Find where the given text appears and provide that cell's center as (X, Y) coordinate. 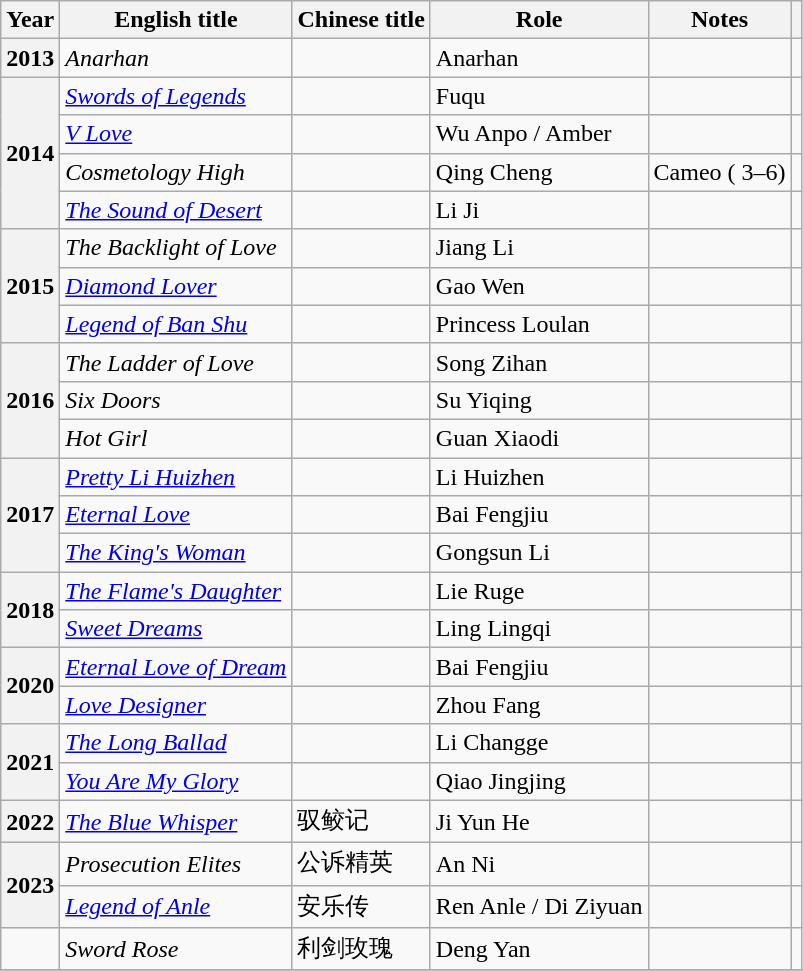
驭鲛记 (361, 822)
Cameo ( 3–6) (720, 172)
English title (176, 20)
Li Changge (539, 743)
An Ni (539, 864)
Princess Loulan (539, 324)
Li Ji (539, 210)
The Sound of Desert (176, 210)
Eternal Love (176, 515)
Jiang Li (539, 248)
Love Designer (176, 705)
The Long Ballad (176, 743)
Role (539, 20)
Chinese title (361, 20)
You Are My Glory (176, 781)
Prosecution Elites (176, 864)
Cosmetology High (176, 172)
The Blue Whisper (176, 822)
Gongsun Li (539, 553)
2016 (30, 400)
Legend of Ban Shu (176, 324)
Swords of Legends (176, 96)
Diamond Lover (176, 286)
Gao Wen (539, 286)
Su Yiqing (539, 400)
Song Zihan (539, 362)
2014 (30, 153)
V Love (176, 134)
The Flame's Daughter (176, 591)
Ji Yun He (539, 822)
2018 (30, 610)
Zhou Fang (539, 705)
公诉精英 (361, 864)
2013 (30, 58)
Pretty Li Huizhen (176, 477)
Ling Lingqi (539, 629)
Legend of Anle (176, 906)
Lie Ruge (539, 591)
Fuqu (539, 96)
Guan Xiaodi (539, 438)
利剑玫瑰 (361, 950)
The Ladder of Love (176, 362)
Sweet Dreams (176, 629)
Hot Girl (176, 438)
Year (30, 20)
Six Doors (176, 400)
Notes (720, 20)
2022 (30, 822)
Qiao Jingjing (539, 781)
The King's Woman (176, 553)
2015 (30, 286)
Sword Rose (176, 950)
Wu Anpo / Amber (539, 134)
2017 (30, 515)
2023 (30, 886)
Eternal Love of Dream (176, 667)
2020 (30, 686)
2021 (30, 762)
Li Huizhen (539, 477)
安乐传 (361, 906)
Deng Yan (539, 950)
Ren Anle / Di Ziyuan (539, 906)
The Backlight of Love (176, 248)
Qing Cheng (539, 172)
